Identify which cell holds the provided text, then report its (x, y) central coordinate. 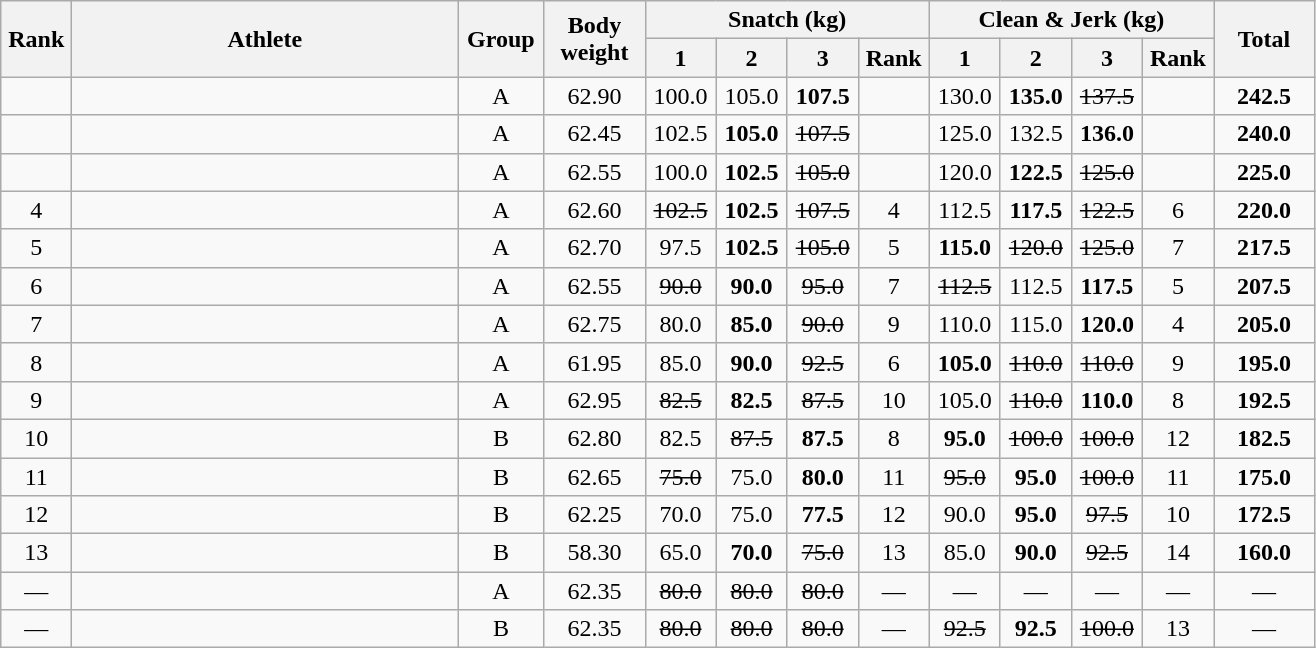
62.60 (594, 210)
130.0 (964, 96)
217.5 (1264, 248)
136.0 (1106, 134)
62.70 (594, 248)
160.0 (1264, 553)
62.65 (594, 477)
172.5 (1264, 515)
220.0 (1264, 210)
175.0 (1264, 477)
62.45 (594, 134)
135.0 (1036, 96)
195.0 (1264, 362)
61.95 (594, 362)
Body weight (594, 39)
182.5 (1264, 438)
62.95 (594, 400)
242.5 (1264, 96)
62.25 (594, 515)
Athlete (265, 39)
137.5 (1106, 96)
62.80 (594, 438)
225.0 (1264, 172)
77.5 (822, 515)
62.90 (594, 96)
132.5 (1036, 134)
Total (1264, 39)
Clean & Jerk (kg) (1071, 20)
205.0 (1264, 324)
65.0 (680, 553)
Snatch (kg) (787, 20)
207.5 (1264, 286)
Group (501, 39)
58.30 (594, 553)
62.75 (594, 324)
240.0 (1264, 134)
14 (1178, 553)
192.5 (1264, 400)
